Find where the given text appears and provide that cell's center as [x, y] coordinate. 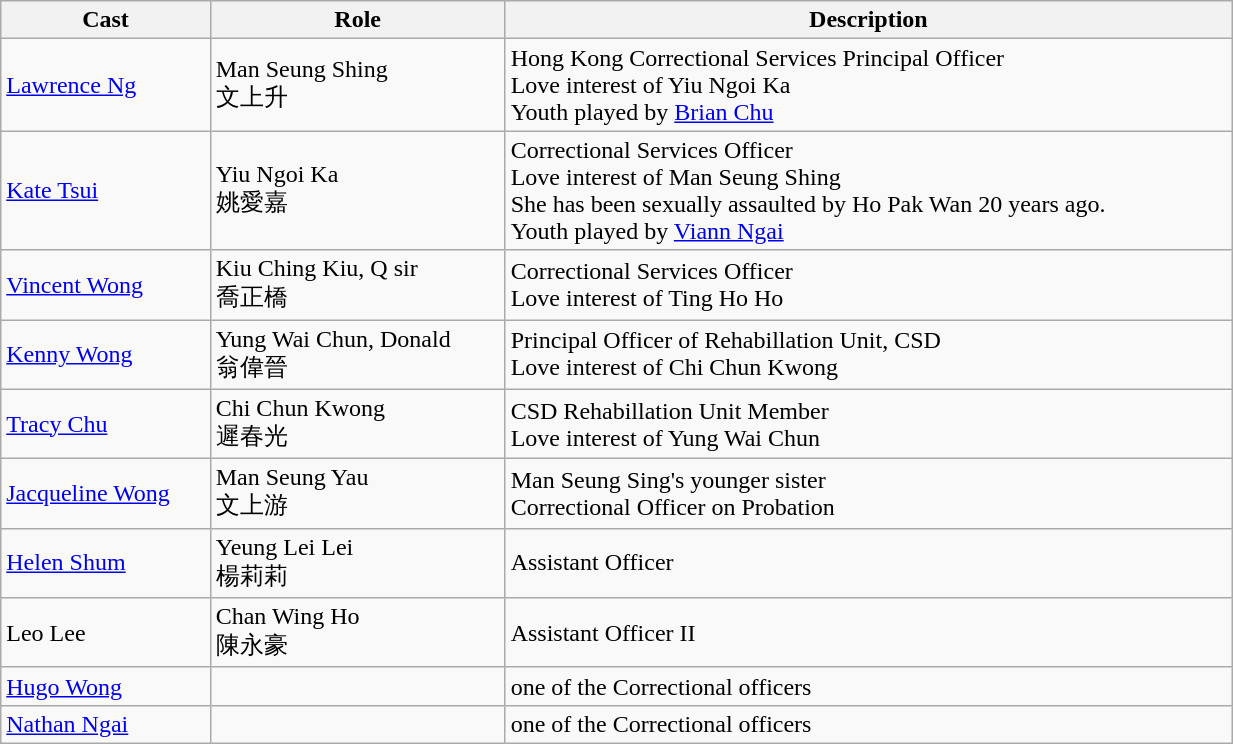
Assistant Officer II [868, 633]
Cast [106, 20]
Nathan Ngai [106, 724]
Principal Officer of Rehabillation Unit, CSD Love interest of Chi Chun Kwong [868, 355]
Correctional Services OfficerLove interest of Ting Ho Ho [868, 285]
Lawrence Ng [106, 85]
Leo Lee [106, 633]
Chan Wing Ho陳永豪 [358, 633]
Chi Chun Kwong遲春光 [358, 424]
Man Seung Shing文上升 [358, 85]
Kiu Ching Kiu, Q sir喬正橋 [358, 285]
Description [868, 20]
Tracy Chu [106, 424]
Hong Kong Correctional Services Principal OfficerLove interest of Yiu Ngoi KaYouth played by Brian Chu [868, 85]
Kate Tsui [106, 190]
Yeung Lei Lei楊莉莉 [358, 563]
Yung Wai Chun, Donald翁偉晉 [358, 355]
Man Seung Sing's younger sisterCorrectional Officer on Probation [868, 494]
Jacqueline Wong [106, 494]
Hugo Wong [106, 686]
Role [358, 20]
Helen Shum [106, 563]
Correctional Services OfficerLove interest of Man Seung ShingShe has been sexually assaulted by Ho Pak Wan 20 years ago.Youth played by Viann Ngai [868, 190]
Yiu Ngoi Ka姚愛嘉 [358, 190]
Man Seung Yau文上游 [358, 494]
Vincent Wong [106, 285]
Kenny Wong [106, 355]
CSD Rehabillation Unit MemberLove interest of Yung Wai Chun [868, 424]
Assistant Officer [868, 563]
